Return the (X, Y) coordinate for the center point of the cell that contains the specified text.  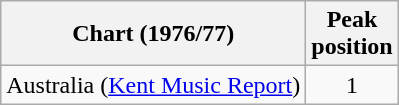
Australia (Kent Music Report) (154, 85)
Chart (1976/77) (154, 34)
1 (352, 85)
Peakposition (352, 34)
